Scan for the cell matching the given text and deliver its [X, Y] coordinate at center. 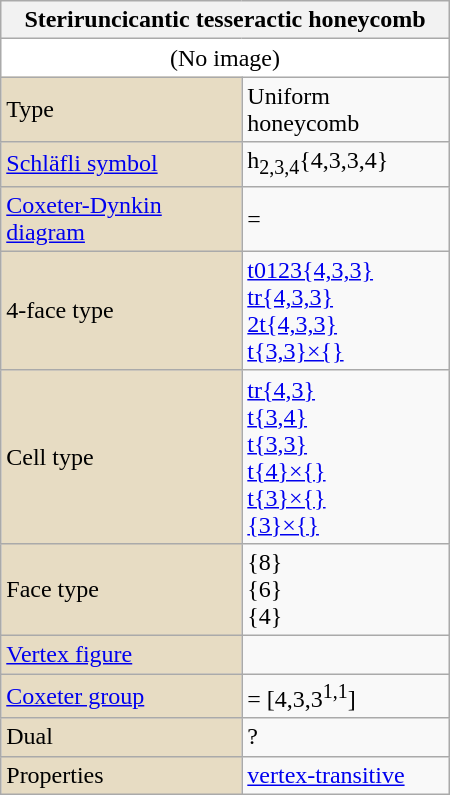
Type [122, 110]
Steriruncicantic tesseractic honeycomb [225, 20]
= [4,3,31,1] [346, 696]
Coxeter-Dynkin diagram [122, 218]
Uniform honeycomb [346, 110]
(No image) [225, 58]
Cell type [122, 456]
Coxeter group [122, 696]
Vertex figure [122, 655]
vertex-transitive [346, 775]
= [346, 218]
Schläfli symbol [122, 164]
Dual [122, 737]
h2,3,4{4,3,3,4} [346, 164]
Properties [122, 775]
{8}{6}{4} [346, 589]
t0123{4,3,3} tr{4,3,3} 2t{4,3,3} t{3,3}×{} [346, 310]
? [346, 737]
Face type [122, 589]
tr{4,3} t{3,4} t{3,3} t{4}×{} t{3}×{} {3}×{} [346, 456]
4-face type [122, 310]
